Pinpoint the cell where the given text exists, returning its [x, y] midpoint coordinate. 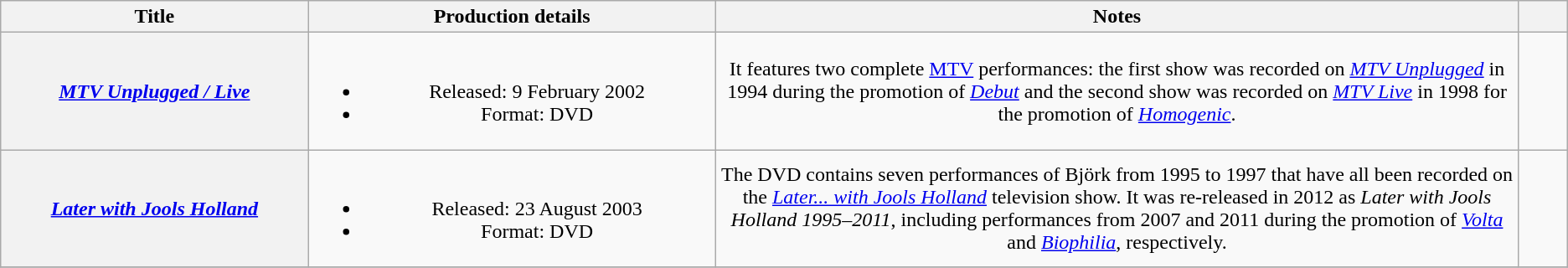
Released: 9 February 2002Format: DVD [512, 91]
MTV Unplugged / Live [154, 91]
Released: 23 August 2003Format: DVD [512, 209]
Notes [1117, 17]
Production details [512, 17]
Later with Jools Holland [154, 209]
Title [154, 17]
